Find where the given text appears and provide that cell's center as (X, Y) coordinate. 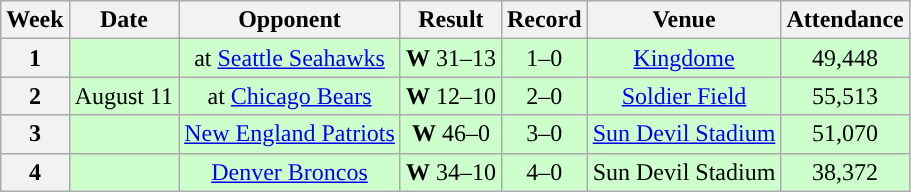
W 34–10 (450, 172)
W 46–0 (450, 134)
49,448 (845, 58)
1 (35, 58)
W 12–10 (450, 96)
New England Patriots (290, 134)
3 (35, 134)
August 11 (124, 96)
Opponent (290, 20)
Soldier Field (684, 96)
at Seattle Seahawks (290, 58)
51,070 (845, 134)
2 (35, 96)
Date (124, 20)
W 31–13 (450, 58)
Week (35, 20)
2–0 (544, 96)
38,372 (845, 172)
4 (35, 172)
Result (450, 20)
Venue (684, 20)
Attendance (845, 20)
Record (544, 20)
at Chicago Bears (290, 96)
55,513 (845, 96)
Kingdome (684, 58)
3–0 (544, 134)
1–0 (544, 58)
4–0 (544, 172)
Denver Broncos (290, 172)
